Return (x, y) of the center of cell containing provided text 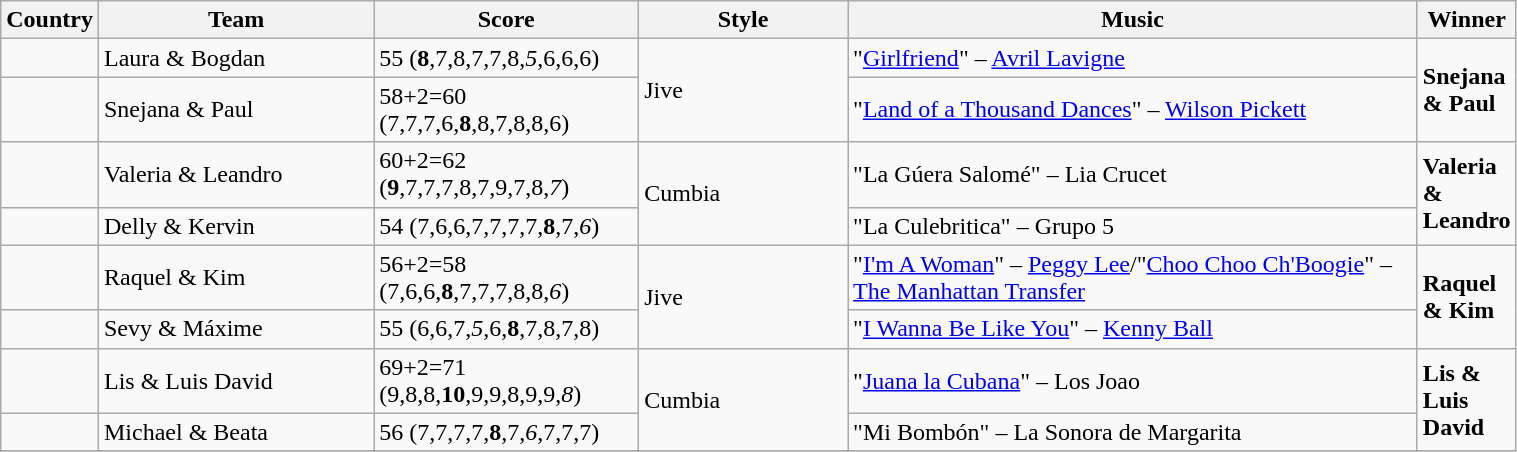
Laura & Bogdan (236, 58)
60+2=62 (9,7,7,7,8,7,9,7,8,7) (506, 174)
Music (1133, 20)
Sevy & Máxime (236, 329)
Michael & Beata (236, 432)
"La Culebritica" – Grupo 5 (1133, 226)
55 (8,7,8,7,7,8,5,6,6,6) (506, 58)
"I Wanna Be Like You" – Kenny Ball (1133, 329)
Score (506, 20)
"Land of a Thousand Dances" – Wilson Pickett (1133, 110)
"Juana la Cubana" – Los Joao (1133, 380)
Delly & Kervin (236, 226)
"La Gúera Salomé" – Lia Crucet (1133, 174)
58+2=60 (7,7,7,6,8,8,7,8,8,6) (506, 110)
Team (236, 20)
56 (7,7,7,7,8,7,6,7,7,7) (506, 432)
55 (6,6,7,5,6,8,7,8,7,8) (506, 329)
"Mi Bombón" – La Sonora de Margarita (1133, 432)
"I'm A Woman" – Peggy Lee/"Choo Choo Ch'Boogie" – The Manhattan Transfer (1133, 278)
56+2=58 (7,6,6,8,7,7,7,8,8,6) (506, 278)
69+2=71 (9,8,8,10,9,9,8,9,9,8) (506, 380)
Winner (1466, 20)
Style (744, 20)
54 (7,6,6,7,7,7,7,8,7,6) (506, 226)
Country (50, 20)
"Girlfriend" – Avril Lavigne (1133, 58)
